Identify which cell holds the provided text, then report its [X, Y] central coordinate. 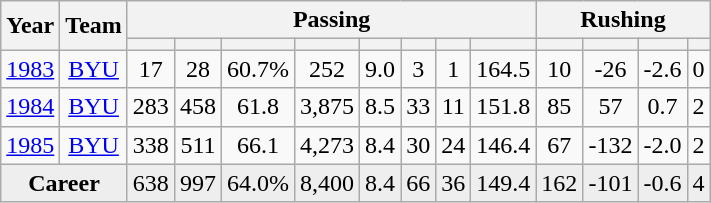
33 [418, 107]
1984 [30, 107]
10 [560, 69]
60.7% [258, 69]
0 [698, 69]
3,875 [328, 107]
Year [30, 26]
Career [64, 183]
67 [560, 145]
164.5 [504, 69]
-2.6 [662, 69]
64.0% [258, 183]
Passing [331, 20]
85 [560, 107]
-0.6 [662, 183]
-132 [610, 145]
8.5 [380, 107]
1985 [30, 145]
57 [610, 107]
36 [454, 183]
-2.0 [662, 145]
252 [328, 69]
0.7 [662, 107]
162 [560, 183]
4 [698, 183]
338 [150, 145]
24 [454, 145]
-26 [610, 69]
146.4 [504, 145]
1983 [30, 69]
4,273 [328, 145]
61.8 [258, 107]
151.8 [504, 107]
66.1 [258, 145]
149.4 [504, 183]
283 [150, 107]
Rushing [623, 20]
1 [454, 69]
30 [418, 145]
Team [94, 26]
3 [418, 69]
66 [418, 183]
638 [150, 183]
8,400 [328, 183]
511 [198, 145]
17 [150, 69]
11 [454, 107]
458 [198, 107]
-101 [610, 183]
9.0 [380, 69]
997 [198, 183]
28 [198, 69]
